Identify which cell holds the provided text, then report its (X, Y) central coordinate. 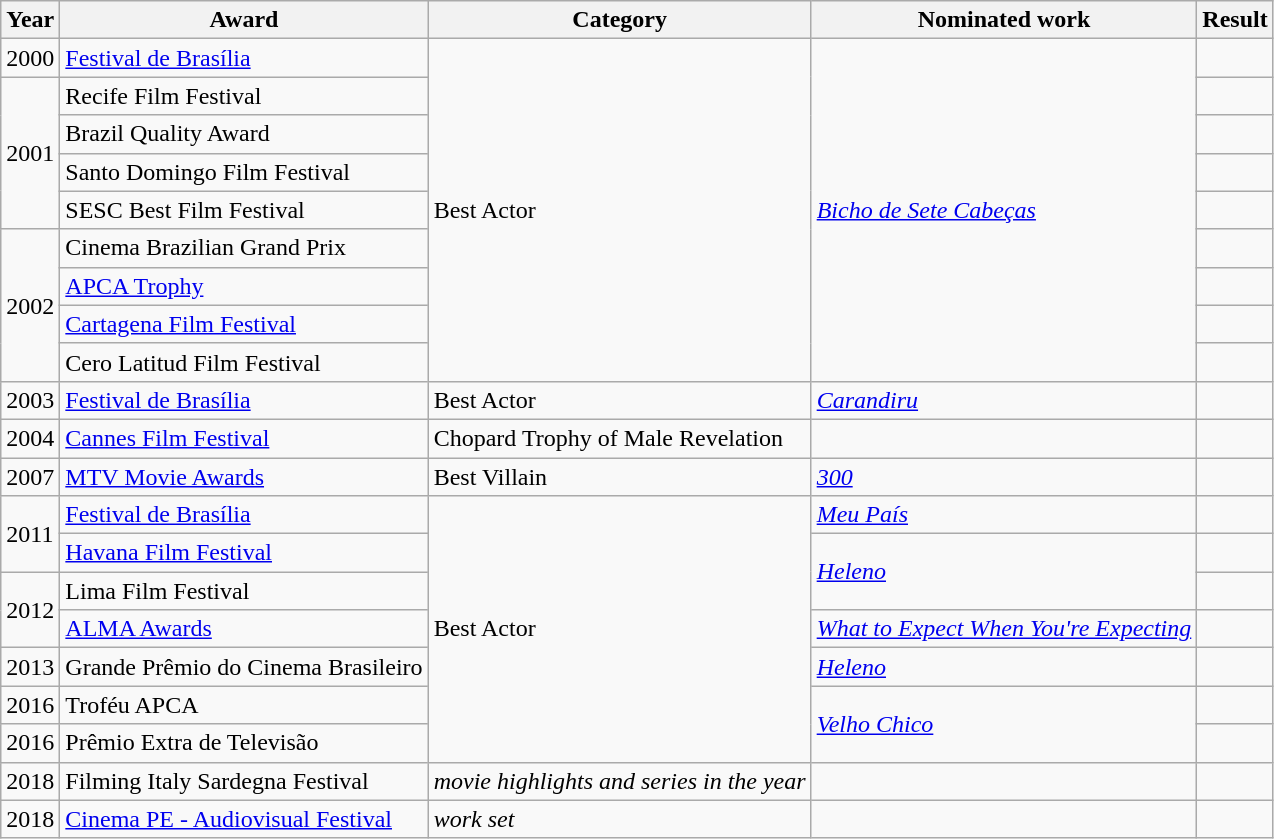
Nominated work (1004, 20)
ALMA Awards (244, 629)
Recife Film Festival (244, 96)
2003 (30, 400)
What to Expect When You're Expecting (1004, 629)
MTV Movie Awards (244, 477)
Grande Prêmio do Cinema Brasileiro (244, 667)
2004 (30, 438)
Bicho de Sete Cabeças (1004, 210)
Havana Film Festival (244, 553)
SESC Best Film Festival (244, 210)
Result (1235, 20)
Prêmio Extra de Televisão (244, 743)
2001 (30, 153)
Troféu APCA (244, 705)
Cinema Brazilian Grand Prix (244, 248)
Velho Chico (1004, 724)
2007 (30, 477)
Meu País (1004, 515)
2011 (30, 534)
2013 (30, 667)
2000 (30, 58)
2012 (30, 610)
300 (1004, 477)
Category (620, 20)
Chopard Trophy of Male Revelation (620, 438)
Cannes Film Festival (244, 438)
Best Villain (620, 477)
Santo Domingo Film Festival (244, 172)
Filming Italy Sardegna Festival (244, 781)
Award (244, 20)
work set (620, 819)
Year (30, 20)
Brazil Quality Award (244, 134)
Cartagena Film Festival (244, 324)
Carandiru (1004, 400)
2002 (30, 305)
APCA Trophy (244, 286)
movie highlights and series in the year (620, 781)
Cero Latitud Film Festival (244, 362)
Cinema PE - Audiovisual Festival (244, 819)
Lima Film Festival (244, 591)
